Output the (X, Y) coordinate of the center of the cell containing the given text.  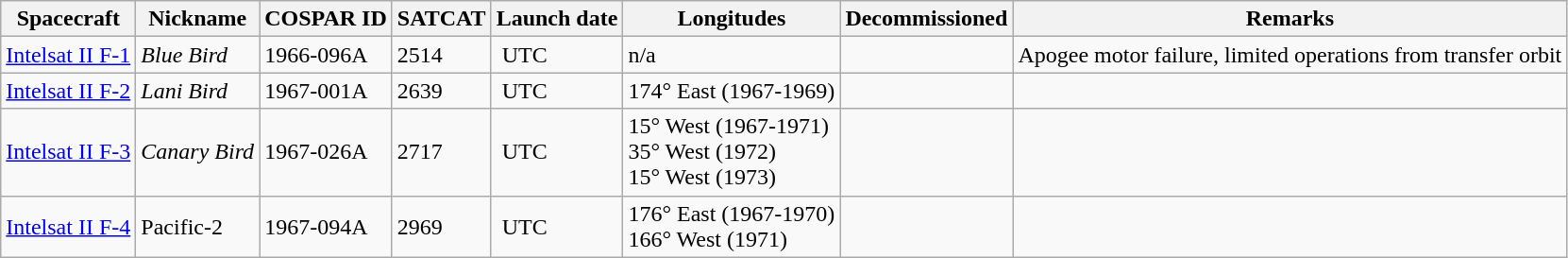
Spacecraft (68, 19)
Remarks (1290, 19)
COSPAR ID (327, 19)
Apogee motor failure, limited operations from transfer orbit (1290, 55)
Launch date (557, 19)
Intelsat II F-2 (68, 91)
2514 (442, 55)
SATCAT (442, 19)
1967-026A (327, 152)
174° East (1967-1969) (732, 91)
1967-001A (327, 91)
Intelsat II F-3 (68, 152)
n/a (732, 55)
176° East (1967-1970)166° West (1971) (732, 227)
Lani Bird (198, 91)
2969 (442, 227)
Intelsat II F-1 (68, 55)
1967-094A (327, 227)
Canary Bird (198, 152)
Intelsat II F-4 (68, 227)
Longitudes (732, 19)
2717 (442, 152)
Decommissioned (927, 19)
Nickname (198, 19)
Pacific-2 (198, 227)
1966-096A (327, 55)
2639 (442, 91)
15° West (1967-1971)35° West (1972)15° West (1973) (732, 152)
Blue Bird (198, 55)
